For the text-containing cell, return its midpoint in (x, y) coordinate format. 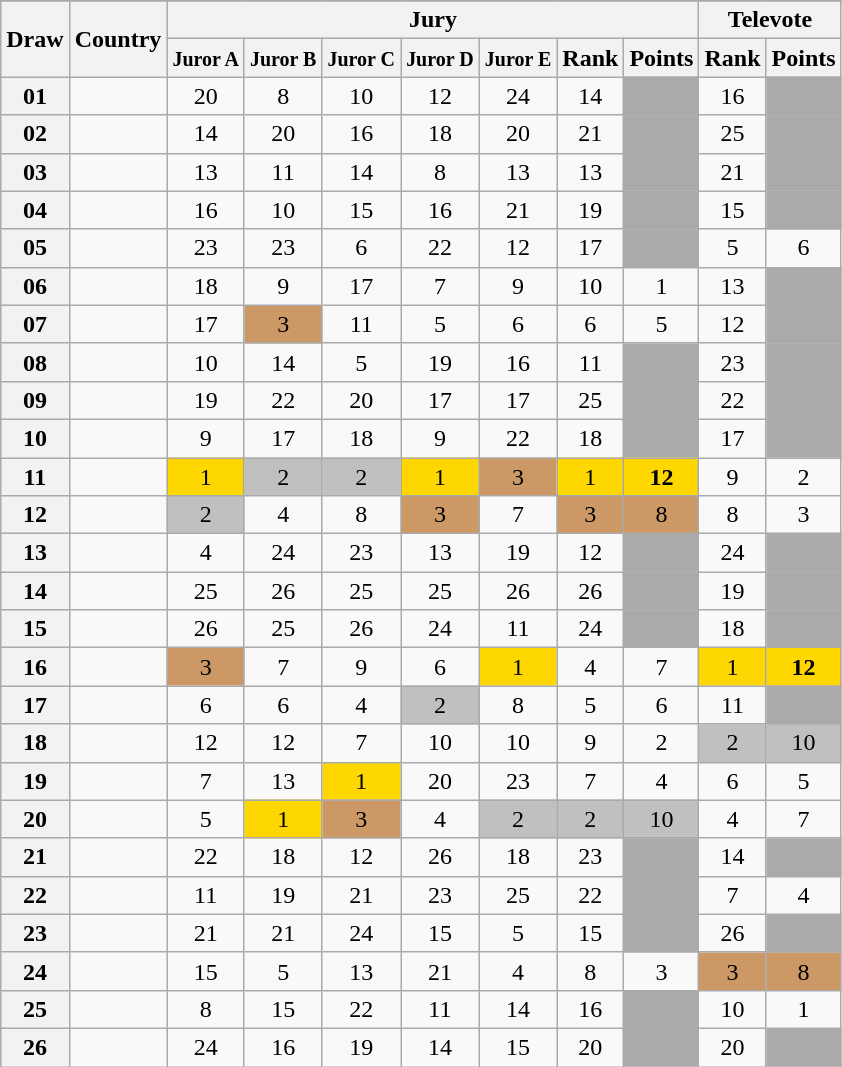
09 (35, 400)
07 (35, 324)
Draw (35, 39)
Juror C (362, 58)
02 (35, 134)
06 (35, 286)
Televote (770, 20)
08 (35, 362)
03 (35, 172)
Jury (433, 20)
05 (35, 248)
Juror A (206, 58)
01 (35, 96)
Juror E (518, 58)
Juror D (440, 58)
Juror B (283, 58)
Country (118, 39)
04 (35, 210)
